Capture the cell that displays the provided text and extract its (x, y) central coordinate. 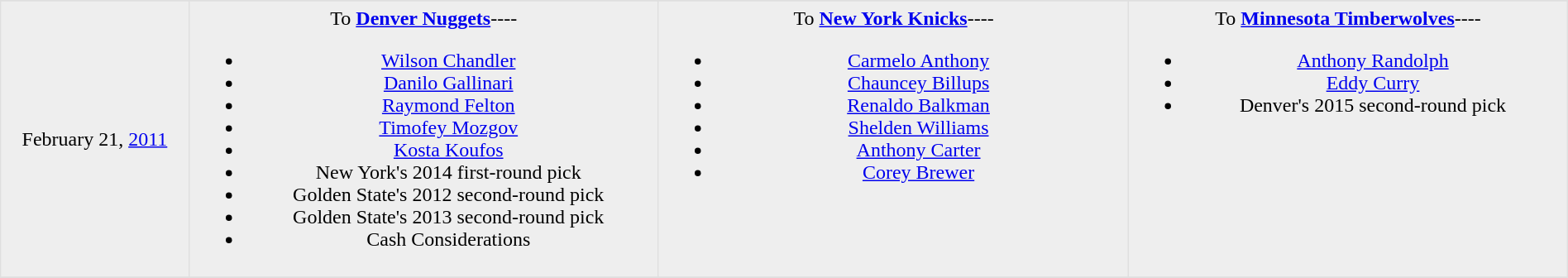
To New York Knicks---- Carmelo Anthony Chauncey Billups Renaldo Balkman Shelden Williams Anthony Carter Corey Brewer (893, 139)
February 21, 2011 (94, 139)
To Minnesota Timberwolves---- Anthony Randolph Eddy CurryDenver's 2015 second-round pick (1348, 139)
